Locate the cell with the specified text and output its (x, y) center coordinate. 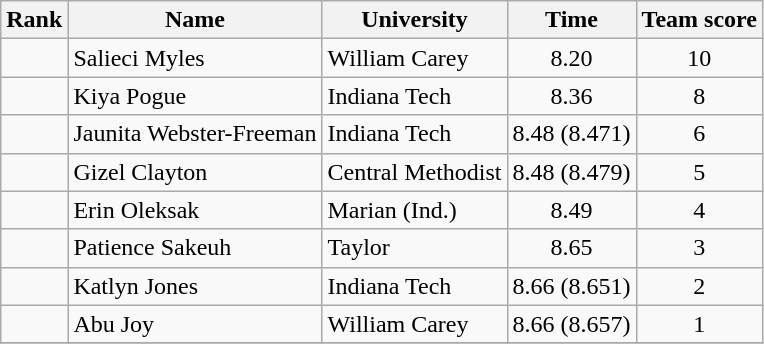
8.36 (572, 96)
6 (699, 134)
Central Methodist (414, 172)
8.66 (8.657) (572, 324)
1 (699, 324)
Team score (699, 20)
8.65 (572, 248)
8 (699, 96)
Abu Joy (195, 324)
Gizel Clayton (195, 172)
Kiya Pogue (195, 96)
Rank (34, 20)
8.20 (572, 58)
8.48 (8.471) (572, 134)
University (414, 20)
8.66 (8.651) (572, 286)
Erin Oleksak (195, 210)
3 (699, 248)
Salieci Myles (195, 58)
Marian (Ind.) (414, 210)
8.49 (572, 210)
10 (699, 58)
4 (699, 210)
Jaunita Webster-Freeman (195, 134)
Katlyn Jones (195, 286)
Name (195, 20)
Taylor (414, 248)
Time (572, 20)
2 (699, 286)
Patience Sakeuh (195, 248)
5 (699, 172)
8.48 (8.479) (572, 172)
